Locate the cell with the specified text and output its [x, y] center coordinate. 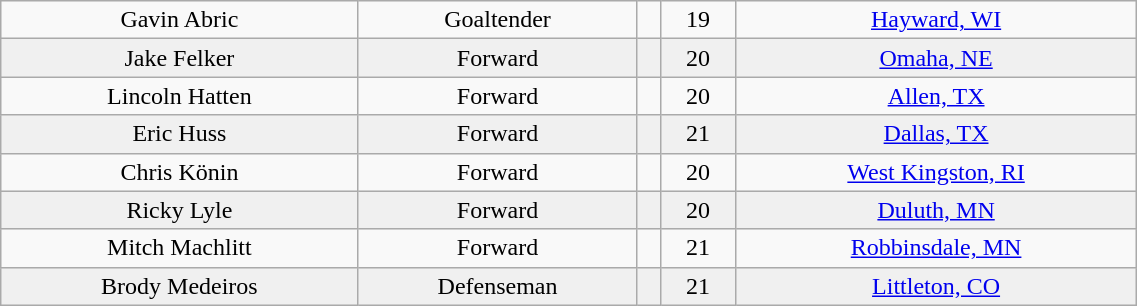
West Kingston, RI [936, 172]
Dallas, TX [936, 134]
Allen, TX [936, 96]
Goaltender [498, 20]
Omaha, NE [936, 58]
Defenseman [498, 286]
Ricky Lyle [180, 210]
Robbinsdale, MN [936, 248]
Mitch Machlitt [180, 248]
Jake Felker [180, 58]
19 [698, 20]
Brody Medeiros [180, 286]
Hayward, WI [936, 20]
Gavin Abric [180, 20]
Chris Könin [180, 172]
Eric Huss [180, 134]
Lincoln Hatten [180, 96]
Littleton, CO [936, 286]
Duluth, MN [936, 210]
